Pinpoint the cell where the given text exists, returning its (X, Y) midpoint coordinate. 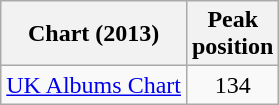
Peakposition (232, 34)
UK Albums Chart (94, 85)
134 (232, 85)
Chart (2013) (94, 34)
